Pinpoint the cell where the given text exists, returning its (x, y) midpoint coordinate. 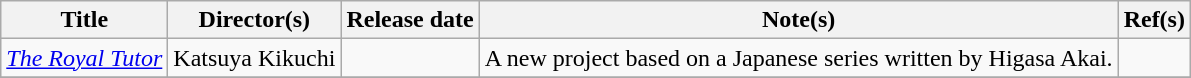
The Royal Tutor (84, 58)
Release date (410, 20)
Director(s) (254, 20)
Note(s) (798, 20)
Katsuya Kikuchi (254, 58)
A new project based on a Japanese series written by Higasa Akai. (798, 58)
Title (84, 20)
Ref(s) (1154, 20)
